For the text-containing cell, return its midpoint in (x, y) coordinate format. 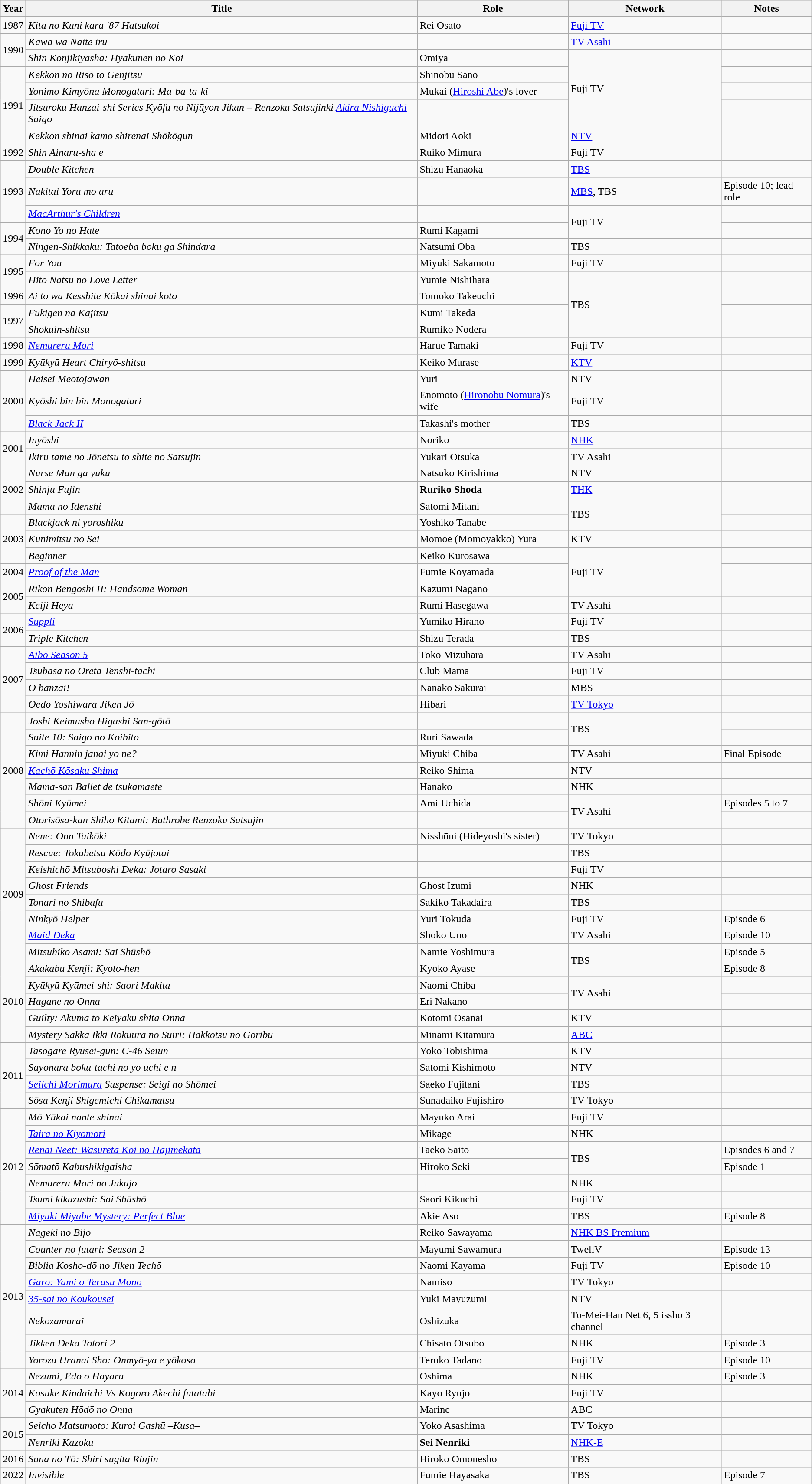
Fumie Hayasaka (493, 1475)
Saeko Fujitani (493, 1084)
Kosuke Kindaichi Vs Kogoro Akechi futatabi (222, 1393)
2007 (13, 679)
Shin Ainaru-sha e (222, 152)
1997 (13, 321)
Nageki no Bijo (222, 1232)
Reiko Sawayama (493, 1232)
TwellV (645, 1249)
Guilty: Akuma to Keiyaku shita Onna (222, 1018)
Enomoto (Hironobu Nomura)'s wife (493, 401)
Ruri Sawada (493, 737)
Tomoko Takeuchi (493, 296)
Keishichō Mitsuboshi Deka: Jotaro Sasaki (222, 869)
MBS, TBS (645, 191)
Yoko Tobishima (493, 1051)
Keiko Kurosawa (493, 556)
1990 (13, 50)
Kyūkyū Kyūmei-shi: Saori Makita (222, 985)
Ruriko Shoda (493, 489)
Nakitai Yoru mo aru (222, 191)
Kawa wa Naite iru (222, 42)
Kayo Ryujo (493, 1393)
Rumi Hasegawa (493, 605)
Nisshūni (Hideyoshi's sister) (493, 836)
Episode 7 (766, 1475)
Jikken Deka Totori 2 (222, 1343)
Kekkon shinai kamo shirenai Shōkōgun (222, 136)
Eri Nakano (493, 1001)
Aibō Season 5 (222, 655)
O banzai! (222, 688)
Akie Aso (493, 1216)
Kyūkyū Heart Chiryō-shitsu (222, 362)
Biblia Kosho-dō no Jiken Techō (222, 1265)
Episode 10; lead role (766, 191)
Suite 10: Saigo no Koibito (222, 737)
Kyoko Ayase (493, 968)
2022 (13, 1475)
Hanako (493, 787)
Minami Kitamura (493, 1035)
Sōsa Kenji Shigemichi Chikamatsu (222, 1101)
2011 (13, 1076)
Mystery Sakka Ikki Rokuura no Suiri: Hakkotsu no Goribu (222, 1035)
2002 (13, 489)
Triple Kitchen (222, 638)
Role (493, 9)
Shinju Fujin (222, 489)
Hiroko Omonesho (493, 1459)
Hito Natsu no Love Letter (222, 280)
Ghost Izumi (493, 886)
Invisible (222, 1475)
Nezumi, Edo o Hayaru (222, 1376)
Yoko Asashima (493, 1426)
Natsuko Kirishima (493, 473)
Shinobu Sano (493, 75)
Mikage (493, 1133)
Heisei Meotojawan (222, 379)
Noriko (493, 440)
Sunadaiko Fujishiro (493, 1101)
Yumie Nishihara (493, 280)
2003 (13, 539)
Suna no Tō: Shiri sugita Rinjin (222, 1459)
THK (645, 489)
1998 (13, 346)
Ninkyō Helper (222, 919)
Kyōshi bin bin Monogatari (222, 401)
Blackjack ni yoroshiku (222, 523)
Shizu Hanaoka (493, 169)
Year (13, 9)
Naomi Kayama (493, 1265)
Hiroko Seki (493, 1166)
MBS (645, 688)
35-sai no Koukousei (222, 1298)
Hagane no Onna (222, 1001)
Natsumi Oba (493, 247)
2010 (13, 1001)
Chisato Otsubo (493, 1343)
2006 (13, 630)
2015 (13, 1434)
Beginner (222, 556)
Oedo Yoshiwara Jiken Jō (222, 704)
For You (222, 263)
Ghost Friends (222, 886)
Kekkon no Risō to Genjitsu (222, 75)
2013 (13, 1296)
2001 (13, 448)
Suppli (222, 622)
Takashi's mother (493, 423)
Garo: Yami o Terasu Mono (222, 1282)
Nemureru Mori (222, 346)
Naomi Chiba (493, 985)
Taeko Saito (493, 1150)
Sayonara boku-tachi no yo uchi e n (222, 1068)
Miyuki Miyabe Mystery: Perfect Blue (222, 1216)
Yorozu Uranai Sho: Onmyō-ya e yōkoso (222, 1360)
2005 (13, 597)
Nenriki Kazoku (222, 1442)
Shōni Kyūmei (222, 803)
Shoko Uno (493, 935)
Nanako Sakurai (493, 688)
Inyōshi (222, 440)
Maid Deka (222, 935)
Yuki Mayuzumi (493, 1298)
2000 (13, 401)
2014 (13, 1393)
Yumiko Hirano (493, 622)
Kachō Kōsaku Shima (222, 770)
Title (222, 9)
Kotomi Osanai (493, 1018)
1999 (13, 362)
Joshi Keimusho Higashi San-gōtō (222, 721)
Tsumi kikuzushi: Sai Shūshō (222, 1199)
Taira no Kiyomori (222, 1133)
Otorisōsa-kan Shiho Kitami: Bathrobe Renzoku Satsujin (222, 820)
2008 (13, 770)
NHK BS Premium (645, 1232)
2004 (13, 572)
Mō Yūkai nante shinai (222, 1117)
Shin Konjikiyasha: Hyakunen no Koi (222, 58)
1992 (13, 152)
Keiko Murase (493, 362)
Rikon Bengoshi II: Handsome Woman (222, 589)
Double Kitchen (222, 169)
Yoshiko Tanabe (493, 523)
Akakabu Kenji: Kyoto-hen (222, 968)
To-Mei-Han Net 6, 5 issho 3 channel (645, 1321)
Toko Mizuhara (493, 655)
Yuri (493, 379)
Episode 1 (766, 1166)
Sōmatō Kabushikigaisha (222, 1166)
Ikiru tame no Jōnetsu to shite no Satsujin (222, 456)
Teruko Tadano (493, 1360)
Black Jack II (222, 423)
Mama-san Ballet de tsukamaete (222, 787)
Miyuki Sakamoto (493, 263)
Satomi Kishimoto (493, 1068)
Namie Yoshimura (493, 952)
Mayumi Sawamura (493, 1249)
Fumie Koyamada (493, 572)
Notes (766, 9)
Nene: Onn Taikōki (222, 836)
Seiichi Morimura Suspense: Seigi no Shōmei (222, 1084)
Renai Neet: Wasureta Koi no Hajimekata (222, 1150)
Momoe (Momoyakko) Yura (493, 539)
Rumiko Nodera (493, 329)
Episodes 6 and 7 (766, 1150)
Counter no futari: Season 2 (222, 1249)
Kita no Kuni kara '87 Hatsukoi (222, 25)
Rescue: Tokubetsu Kōdo Kyūjotai (222, 853)
Ningen-Shikkaku: Tatoeba boku ga Shindara (222, 247)
Ruiko Mimura (493, 152)
2016 (13, 1459)
2009 (13, 894)
Keiji Heya (222, 605)
Final Episode (766, 753)
Oshizuka (493, 1321)
Kunimitsu no Sei (222, 539)
Reiko Shima (493, 770)
Mitsuhiko Asami: Sai Shūshō (222, 952)
Gyakuten Hōdō no Onna (222, 1409)
Fukigen na Kajitsu (222, 313)
Nemureru Mori no Jukujo (222, 1183)
1993 (13, 191)
Yonimo Kimyōna Monogatari: Ma-ba-ta-ki (222, 91)
Yukari Otsuka (493, 456)
Rei Osato (493, 25)
Rumi Kagami (493, 230)
1991 (13, 105)
Tonari no Shibafu (222, 902)
MacArthur's Children (222, 213)
Nekozamurai (222, 1321)
Satomi Mitani (493, 506)
Midori Aoki (493, 136)
Proof of the Man (222, 572)
Kono Yo no Hate (222, 230)
Kumi Takeda (493, 313)
Seicho Matsumoto: Kuroi Gashū –Kusa– (222, 1426)
Yuri Tokuda (493, 919)
Tasogare Ryūsei-gun: C-46 Seiun (222, 1051)
Kimi Hannin janai yo ne? (222, 753)
Miyuki Chiba (493, 753)
1987 (13, 25)
Shizu Terada (493, 638)
Sei Nenriki (493, 1442)
Shokuin-shitsu (222, 329)
1995 (13, 272)
Episode 5 (766, 952)
Nurse Man ga yuku (222, 473)
Jitsuroku Hanzai-shi Series Kyōfu no Nijūyon Jikan – Renzoku Satsujinki Akira Nishiguchi Saigo (222, 114)
Omiya (493, 58)
1994 (13, 239)
Tsubasa no Oreta Tenshi-tachi (222, 671)
Namiso (493, 1282)
Marine (493, 1409)
Harue Tamaki (493, 346)
NHK-E (645, 1442)
Hibari (493, 704)
Saori Kikuchi (493, 1199)
Ami Uchida (493, 803)
Ai to wa Kesshite Kōkai shinai koto (222, 296)
Club Mama (493, 671)
Network (645, 9)
Oshima (493, 1376)
Episode 13 (766, 1249)
Episode 6 (766, 919)
Episodes 5 to 7 (766, 803)
2012 (13, 1166)
Sakiko Takadaira (493, 902)
Mayuko Arai (493, 1117)
Mukai (Hiroshi Abe)'s lover (493, 91)
1996 (13, 296)
Kazumi Nagano (493, 589)
Mama no Idenshi (222, 506)
